Extract the [x, y] coordinate from the center of the cell holding the provided text.  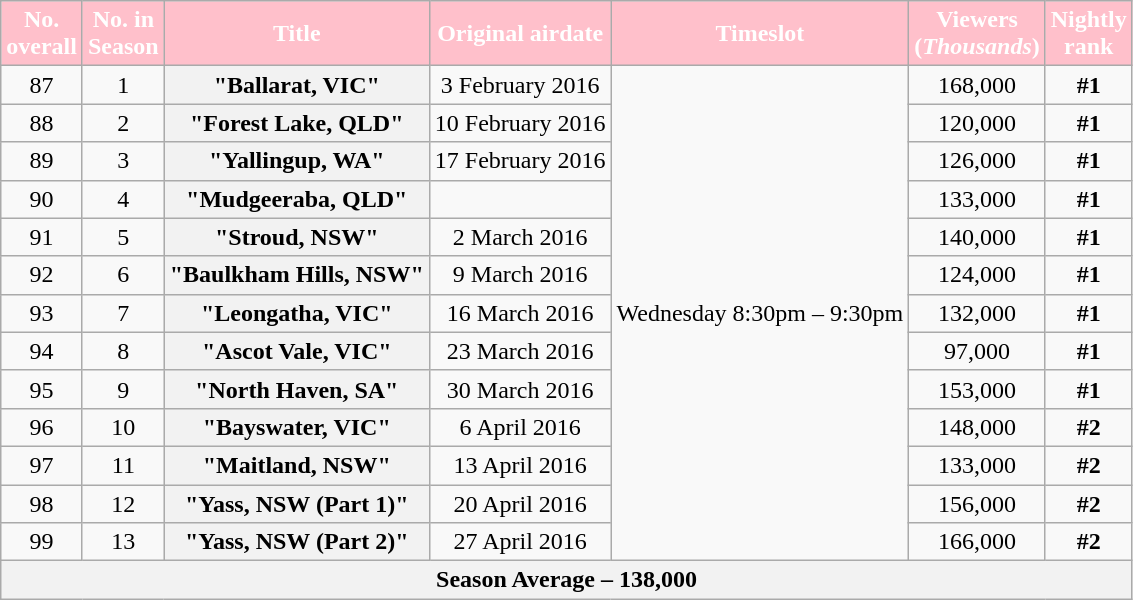
99 [42, 542]
6 April 2016 [520, 427]
"Yass, NSW (Part 2)" [296, 542]
11 [123, 465]
88 [42, 123]
Title [296, 34]
3 February 2016 [520, 85]
30 March 2016 [520, 389]
90 [42, 199]
10 February 2016 [520, 123]
166,000 [977, 542]
97 [42, 465]
13 April 2016 [520, 465]
17 February 2016 [520, 161]
6 [123, 275]
120,000 [977, 123]
91 [42, 237]
No. overall [42, 34]
"Stroud, NSW" [296, 237]
27 April 2016 [520, 542]
9 [123, 389]
148,000 [977, 427]
Timeslot [760, 34]
12 [123, 503]
8 [123, 351]
4 [123, 199]
20 April 2016 [520, 503]
153,000 [977, 389]
3 [123, 161]
97,000 [977, 351]
9 March 2016 [520, 275]
2 March 2016 [520, 237]
5 [123, 237]
156,000 [977, 503]
96 [42, 427]
"Leongatha, VIC" [296, 313]
140,000 [977, 237]
1 [123, 85]
124,000 [977, 275]
7 [123, 313]
126,000 [977, 161]
94 [42, 351]
Season Average – 138,000 [567, 580]
"Bayswater, VIC" [296, 427]
2 [123, 123]
"Maitland, NSW" [296, 465]
"North Haven, SA" [296, 389]
10 [123, 427]
No. in Season [123, 34]
Original airdate [520, 34]
"Yallingup, WA" [296, 161]
Viewers(Thousands) [977, 34]
Nightlyrank [1088, 34]
98 [42, 503]
13 [123, 542]
16 March 2016 [520, 313]
87 [42, 85]
"Forest Lake, QLD" [296, 123]
"Ballarat, VIC" [296, 85]
168,000 [977, 85]
"Baulkham Hills, NSW" [296, 275]
"Yass, NSW (Part 1)" [296, 503]
Wednesday 8:30pm – 9:30pm [760, 314]
95 [42, 389]
92 [42, 275]
"Ascot Vale, VIC" [296, 351]
"Mudgeeraba, QLD" [296, 199]
23 March 2016 [520, 351]
132,000 [977, 313]
93 [42, 313]
89 [42, 161]
